Return the [x, y] coordinate for the center point of the cell that contains the specified text.  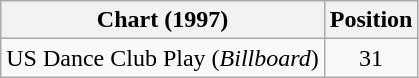
31 [371, 58]
US Dance Club Play (Billboard) [162, 58]
Position [371, 20]
Chart (1997) [162, 20]
